Identify which cell holds the provided text, then report its (x, y) central coordinate. 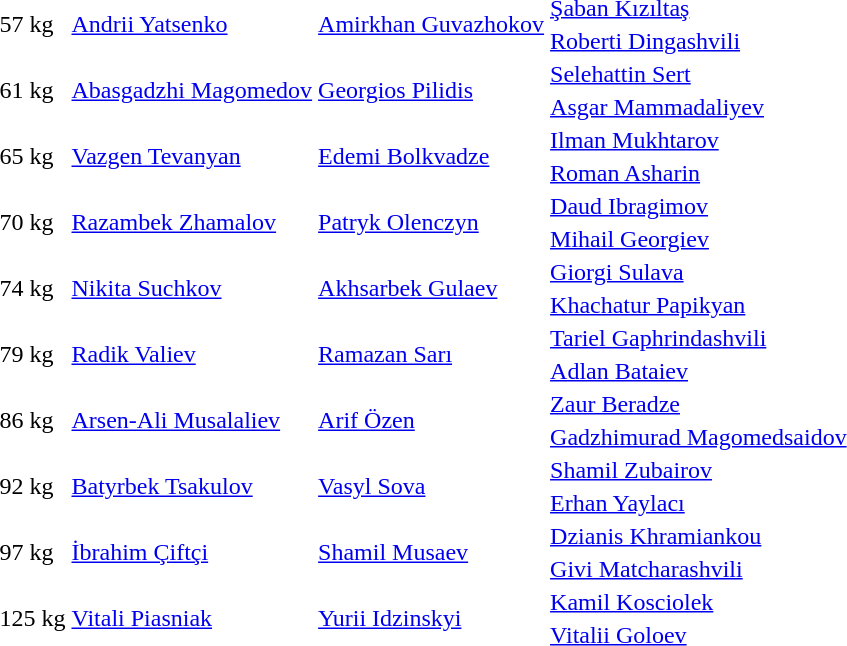
Akhsarbek Gulaev (432, 288)
Arsen-Ali Musalaliev (192, 420)
Shamil Musaev (432, 552)
Arif Özen (432, 420)
Abasgadzhi Magomedov (192, 90)
Razambek Zhamalov (192, 222)
Radik Valiev (192, 354)
Edemi Bolkvadze (432, 156)
Ramazan Sarı (432, 354)
Vasyl Sova (432, 486)
Nikita Suchkov (192, 288)
Georgios Pilidis (432, 90)
Patryk Olenczyn (432, 222)
Vazgen Tevanyan (192, 156)
Batyrbek Tsakulov (192, 486)
İbrahim Çiftçi (192, 552)
